Pinpoint the cell where the given text exists, returning its (x, y) midpoint coordinate. 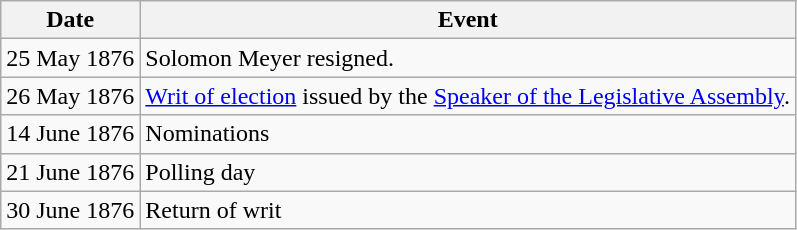
21 June 1876 (70, 172)
25 May 1876 (70, 58)
Solomon Meyer resigned. (468, 58)
30 June 1876 (70, 210)
Return of writ (468, 210)
Writ of election issued by the Speaker of the Legislative Assembly. (468, 96)
Polling day (468, 172)
Event (468, 20)
Nominations (468, 134)
14 June 1876 (70, 134)
Date (70, 20)
26 May 1876 (70, 96)
